Find where the given text appears and provide that cell's center as [X, Y] coordinate. 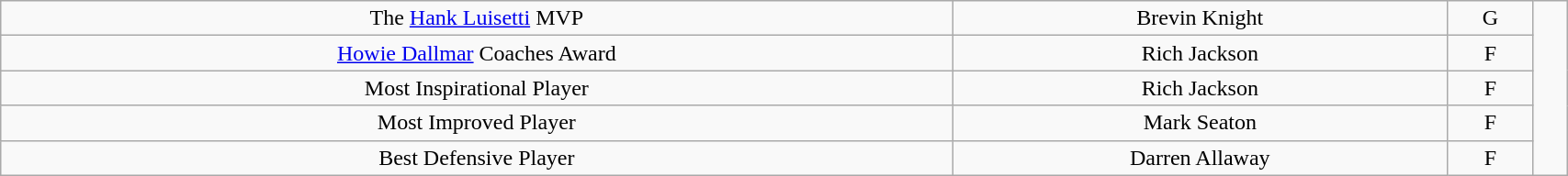
The Hank Luisetti MVP [477, 18]
Howie Dallmar Coaches Award [477, 53]
Brevin Knight [1200, 18]
Most Improved Player [477, 123]
Most Inspirational Player [477, 88]
Darren Allaway [1200, 158]
Best Defensive Player [477, 158]
Mark Seaton [1200, 123]
G [1490, 18]
